Find where the given text appears and provide that cell's center as (x, y) coordinate. 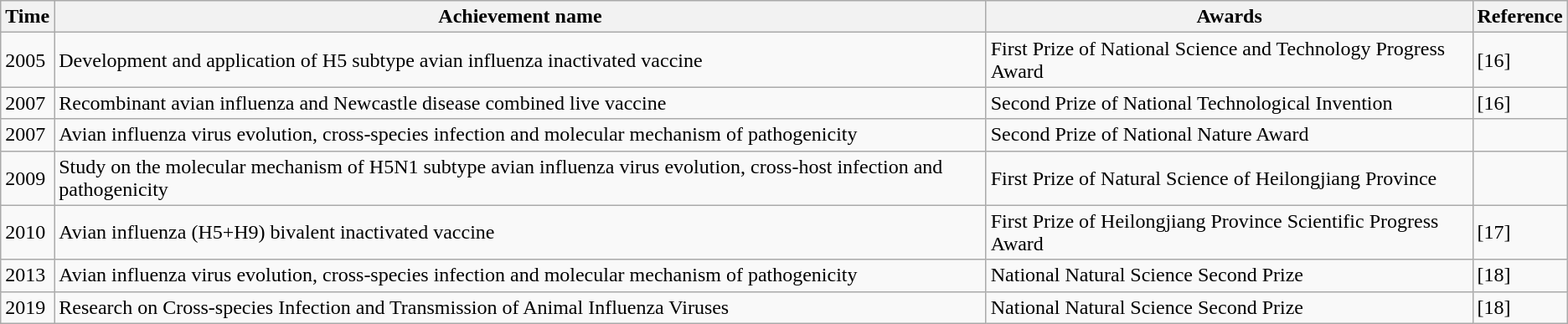
2019 (28, 307)
[17] (1519, 233)
Time (28, 17)
Second Prize of National Technological Invention (1230, 103)
Research on Cross-species Infection and Transmission of Animal Influenza Viruses (521, 307)
Recombinant avian influenza and Newcastle disease combined live vaccine (521, 103)
Avian influenza (H5+H9) bivalent inactivated vaccine (521, 233)
2010 (28, 233)
Study on the molecular mechanism of H5N1 subtype avian influenza virus evolution, cross-host infection and pathogenicity (521, 177)
First Prize of Natural Science of Heilongjiang Province (1230, 177)
Second Prize of National Nature Award (1230, 135)
Development and application of H5 subtype avian influenza inactivated vaccine (521, 60)
Reference (1519, 17)
Awards (1230, 17)
2013 (28, 275)
2009 (28, 177)
First Prize of Heilongjiang Province Scientific Progress Award (1230, 233)
First Prize of National Science and Technology Progress Award (1230, 60)
2005 (28, 60)
Achievement name (521, 17)
